Scan for the cell matching the given text and deliver its [X, Y] coordinate at center. 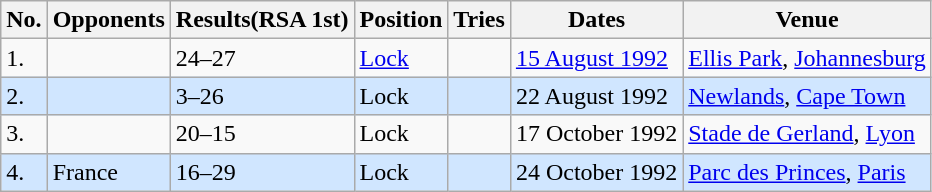
3. [24, 134]
4. [24, 172]
2. [24, 96]
Tries [480, 20]
20–15 [262, 134]
Stade de Gerland, Lyon [808, 134]
16–29 [262, 172]
Newlands, Cape Town [808, 96]
22 August 1992 [596, 96]
Venue [808, 20]
Position [401, 20]
Opponents [108, 20]
17 October 1992 [596, 134]
No. [24, 20]
1. [24, 58]
24–27 [262, 58]
15 August 1992 [596, 58]
Dates [596, 20]
Parc des Princes, Paris [808, 172]
3–26 [262, 96]
Ellis Park, Johannesburg [808, 58]
France [108, 172]
24 October 1992 [596, 172]
Results(RSA 1st) [262, 20]
